Provide the (x, y) coordinate of the cell's center where the given text is located.  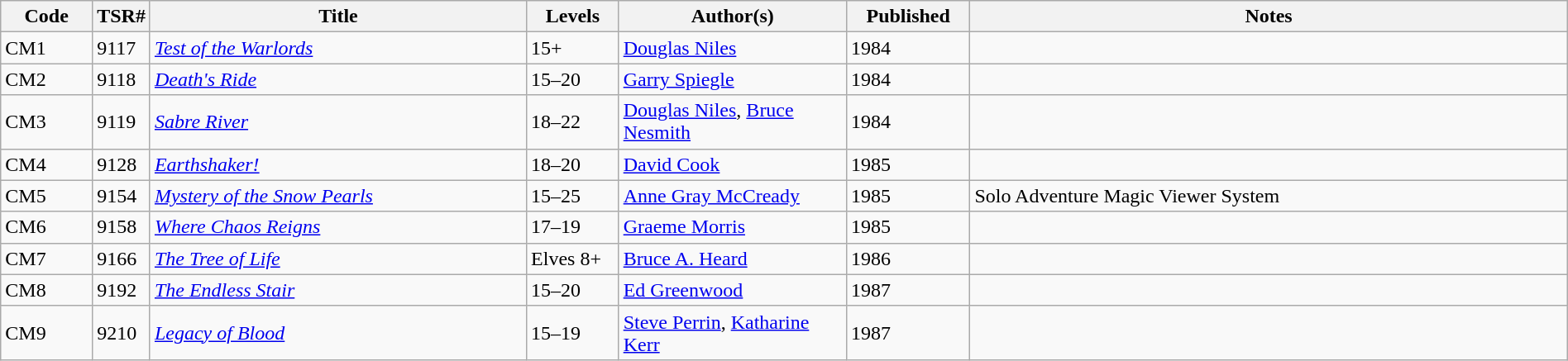
Elves 8+ (573, 259)
The Tree of Life (337, 259)
TSR# (122, 17)
CM4 (46, 164)
1986 (908, 259)
18–22 (573, 122)
Graeme Morris (733, 227)
Solo Adventure Magic Viewer System (1269, 196)
Anne Gray McCready (733, 196)
Earthshaker! (337, 164)
Published (908, 17)
Death's Ride (337, 79)
9154 (122, 196)
9119 (122, 122)
Code (46, 17)
Ed Greenwood (733, 290)
CM9 (46, 332)
17–19 (573, 227)
CM6 (46, 227)
15–25 (573, 196)
CM5 (46, 196)
18–20 (573, 164)
Sabre River (337, 122)
9192 (122, 290)
Levels (573, 17)
Douglas Niles, Bruce Nesmith (733, 122)
Test of the Warlords (337, 48)
Title (337, 17)
Mystery of the Snow Pearls (337, 196)
Where Chaos Reigns (337, 227)
CM3 (46, 122)
CM8 (46, 290)
15+ (573, 48)
9117 (122, 48)
CM2 (46, 79)
Steve Perrin, Katharine Kerr (733, 332)
Bruce A. Heard (733, 259)
15–19 (573, 332)
The Endless Stair (337, 290)
9158 (122, 227)
Author(s) (733, 17)
9166 (122, 259)
Legacy of Blood (337, 332)
Garry Spiegle (733, 79)
Douglas Niles (733, 48)
David Cook (733, 164)
CM1 (46, 48)
9118 (122, 79)
9128 (122, 164)
Notes (1269, 17)
CM7 (46, 259)
9210 (122, 332)
